Scan for the cell matching the given text and deliver its [x, y] coordinate at center. 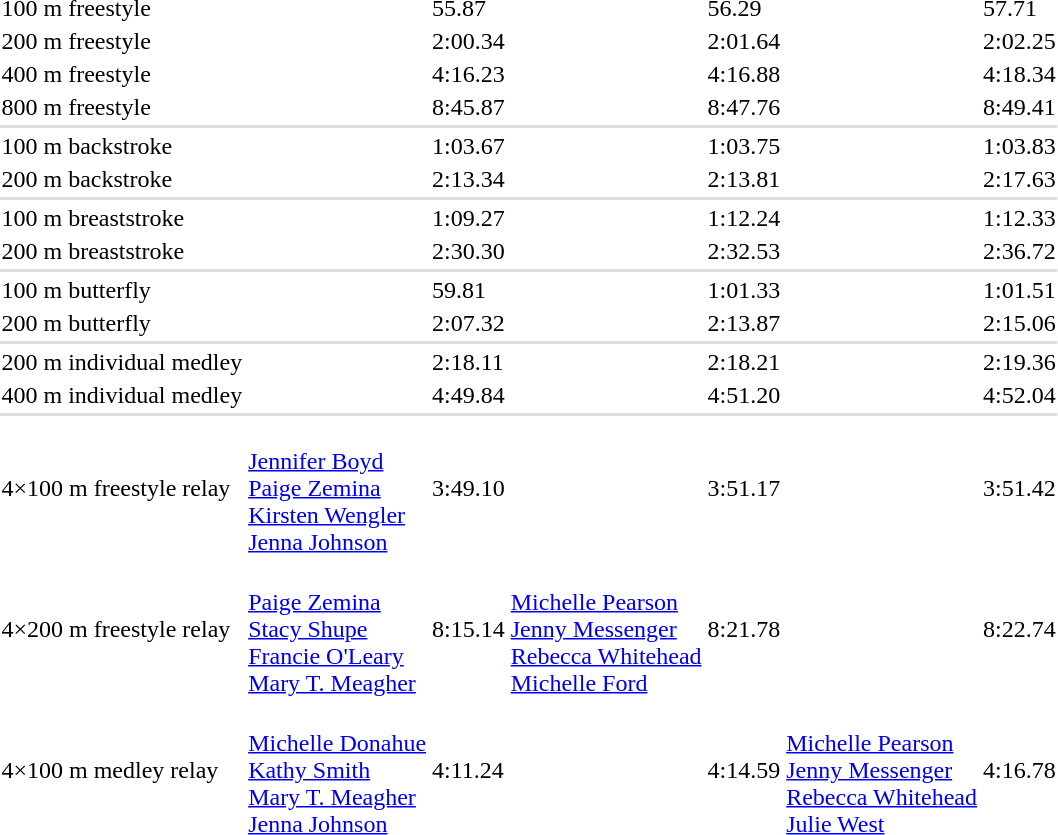
1:01.51 [1019, 290]
2:01.64 [744, 41]
2:13.87 [744, 323]
200 m backstroke [122, 179]
2:32.53 [744, 251]
1:03.75 [744, 146]
2:30.30 [469, 251]
400 m freestyle [122, 74]
2:19.36 [1019, 362]
4:16.23 [469, 74]
4:51.20 [744, 395]
59.81 [469, 290]
200 m butterfly [122, 323]
2:18.11 [469, 362]
800 m freestyle [122, 107]
Michelle PearsonJenny MessengerRebecca WhiteheadMichelle Ford [606, 629]
3:51.17 [744, 488]
1:12.33 [1019, 218]
400 m individual medley [122, 395]
4:49.84 [469, 395]
200 m individual medley [122, 362]
4×200 m freestyle relay [122, 629]
3:51.42 [1019, 488]
1:03.67 [469, 146]
8:49.41 [1019, 107]
3:49.10 [469, 488]
Jennifer BoydPaige ZeminaKirsten WenglerJenna Johnson [338, 488]
2:18.21 [744, 362]
1:03.83 [1019, 146]
2:36.72 [1019, 251]
100 m backstroke [122, 146]
8:22.74 [1019, 629]
8:45.87 [469, 107]
2:15.06 [1019, 323]
8:21.78 [744, 629]
2:00.34 [469, 41]
2:13.34 [469, 179]
200 m breaststroke [122, 251]
2:07.32 [469, 323]
200 m freestyle [122, 41]
4×100 m freestyle relay [122, 488]
4:52.04 [1019, 395]
4:16.88 [744, 74]
2:13.81 [744, 179]
100 m butterfly [122, 290]
2:02.25 [1019, 41]
Paige ZeminaStacy ShupeFrancie O'LearyMary T. Meagher [338, 629]
1:01.33 [744, 290]
2:17.63 [1019, 179]
1:09.27 [469, 218]
8:47.76 [744, 107]
1:12.24 [744, 218]
100 m breaststroke [122, 218]
8:15.14 [469, 629]
4:18.34 [1019, 74]
